Capture the cell that displays the provided text and extract its (X, Y) central coordinate. 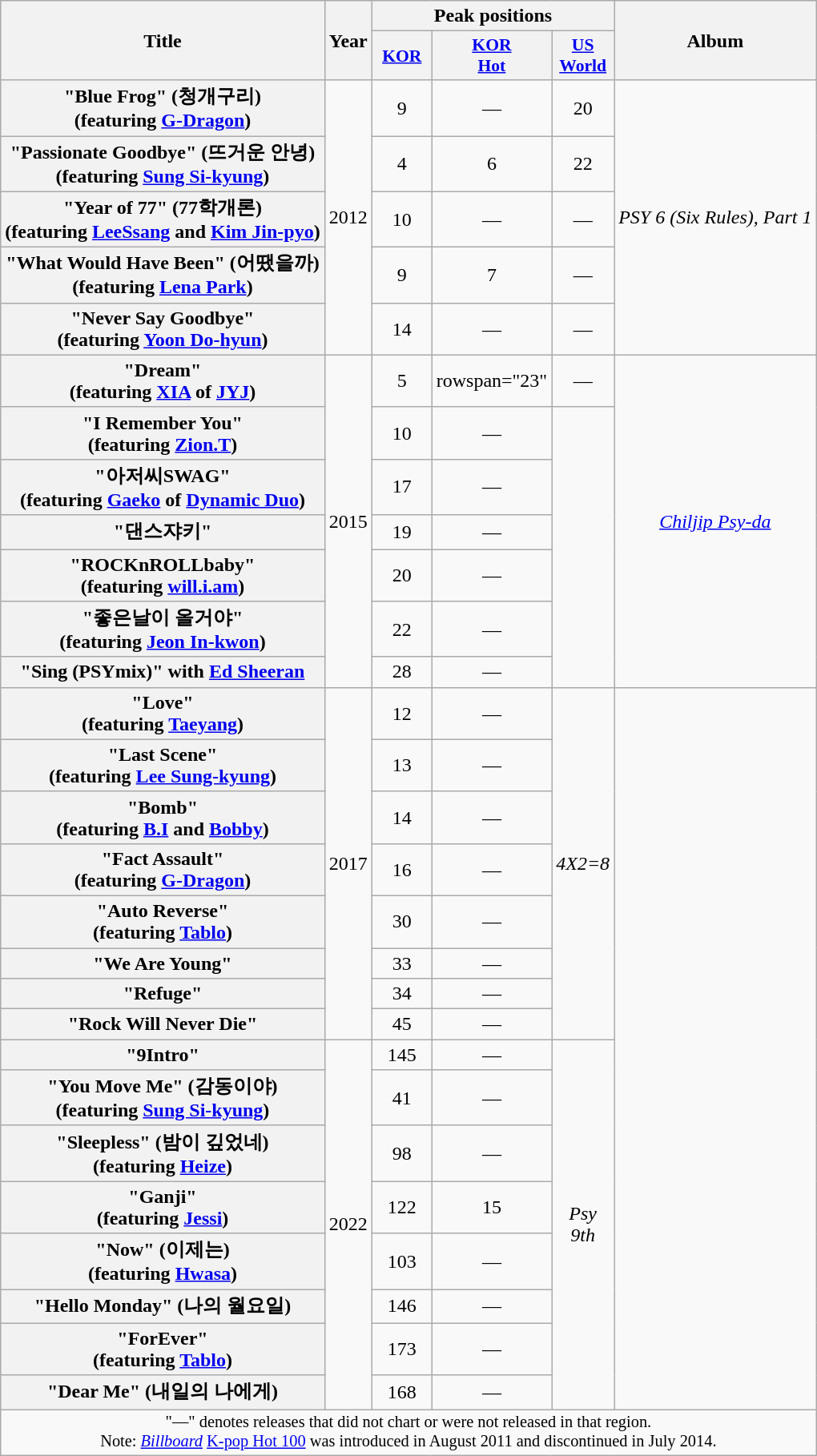
146 (402, 1307)
5 (402, 381)
17 (402, 487)
"Bomb" (featuring B.I and Bobby) (163, 817)
"Ganji" (featuring Jessi) (163, 1208)
"댄스쟈키" (163, 532)
Album (715, 40)
"We Are Young" (163, 963)
"Sing (PSYmix)" with Ed Sheeran (163, 672)
"Refuge" (163, 994)
33 (402, 963)
15 (492, 1208)
7 (492, 276)
"Passionate Goodbye" (뜨거운 안녕)(featuring Sung Si-kyung) (163, 164)
Year (348, 40)
41 (402, 1098)
"Fact Assault" (featuring G-Dragon) (163, 870)
2022 (348, 1225)
173 (402, 1349)
"Dream" (featuring XIA of JYJ) (163, 381)
"ForEver" (featuring Tablo) (163, 1349)
4 (402, 164)
103 (402, 1261)
12 (402, 713)
145 (402, 1055)
"Now" (이제는) (featuring Hwasa) (163, 1261)
"ROCKnROLLbaby" (featuring will.i.am) (163, 575)
Peak positions (493, 16)
45 (402, 1024)
"Never Say Goodbye"(featuring Yoon Do-hyun) (163, 328)
28 (402, 672)
"You Move Me" (감동이야) (featuring Sung Si-kyung) (163, 1098)
Chiljip Psy-da (715, 521)
"What Would Have Been" (어땠을까)(featuring Lena Park) (163, 276)
KOR (402, 56)
"Sleepless" (밤이 깊었네) (featuring Heize) (163, 1153)
"Hello Monday" (나의 월요일) (163, 1307)
34 (402, 994)
19 (402, 532)
30 (402, 921)
16 (402, 870)
Title (163, 40)
Psy 9th (583, 1225)
6 (492, 164)
"Dear Me" (내일의 나에게) (163, 1392)
"Year of 77" (77학개론)(featuring LeeSsang and Kim Jin-pyo) (163, 219)
"9Intro" (163, 1055)
KORHot (492, 56)
"Auto Reverse" (featuring Tablo) (163, 921)
"Love" (featuring Taeyang) (163, 713)
"I Remember You" (featuring Zion.T) (163, 432)
122 (402, 1208)
168 (402, 1392)
2017 (348, 863)
"Blue Frog" (청개구리)(featuring G-Dragon) (163, 108)
"Rock Will Never Die" (163, 1024)
98 (402, 1153)
PSY 6 (Six Rules), Part 1 (715, 218)
"좋은날이 올거야" (featuring Jeon In-kwon) (163, 629)
2012 (348, 218)
"Last Scene" (featuring Lee Sung-kyung) (163, 766)
USWorld (583, 56)
4X2=8 (583, 863)
2015 (348, 521)
"아저씨SWAG" (featuring Gaeko of Dynamic Duo) (163, 487)
rowspan="23" (492, 381)
13 (402, 766)
